Return the (X, Y) coordinate for the center point of the cell that contains the specified text.  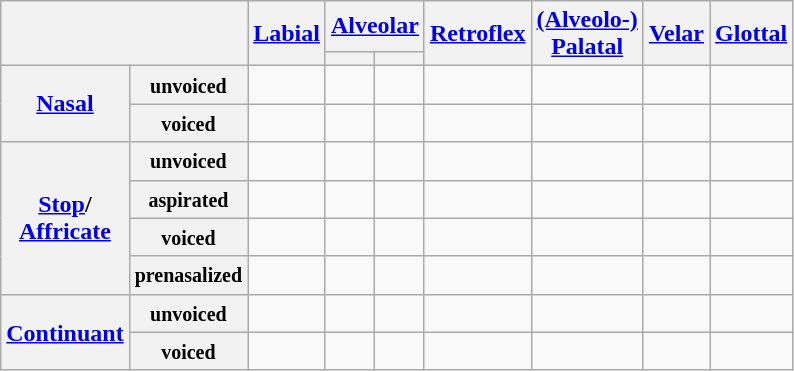
Labial (287, 34)
Nasal (65, 104)
Glottal (752, 34)
Stop/Affricate (65, 218)
(Alveolo-)Palatal (587, 34)
Continuant (65, 332)
Alveolar (374, 26)
prenasalized (188, 275)
Velar (676, 34)
Retroflex (478, 34)
aspirated (188, 199)
